Detect which cell encompasses the target text, then output its (x, y) center coordinate. 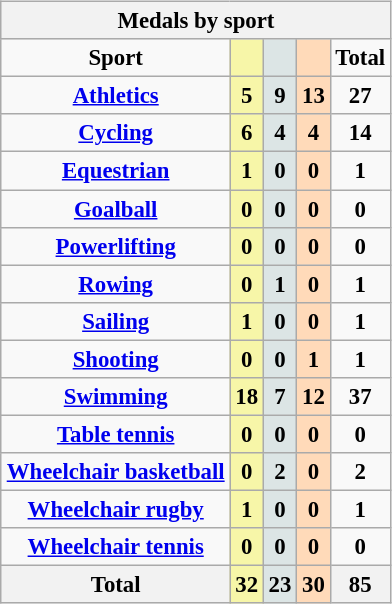
14 (360, 133)
30 (314, 584)
Sailing (116, 321)
18 (246, 396)
Wheelchair rugby (116, 509)
13 (314, 96)
23 (280, 584)
Cycling (116, 133)
27 (360, 96)
6 (246, 133)
Goalball (116, 209)
Wheelchair tennis (116, 547)
5 (246, 96)
85 (360, 584)
37 (360, 396)
Athletics (116, 96)
9 (280, 96)
Medals by sport (196, 21)
Sport (116, 58)
Rowing (116, 284)
32 (246, 584)
Powerlifting (116, 246)
Shooting (116, 359)
Equestrian (116, 171)
Swimming (116, 396)
7 (280, 396)
Wheelchair basketball (116, 472)
Table tennis (116, 434)
12 (314, 396)
